Search for the cell housing the specified text and yield its [x, y] center coordinate. 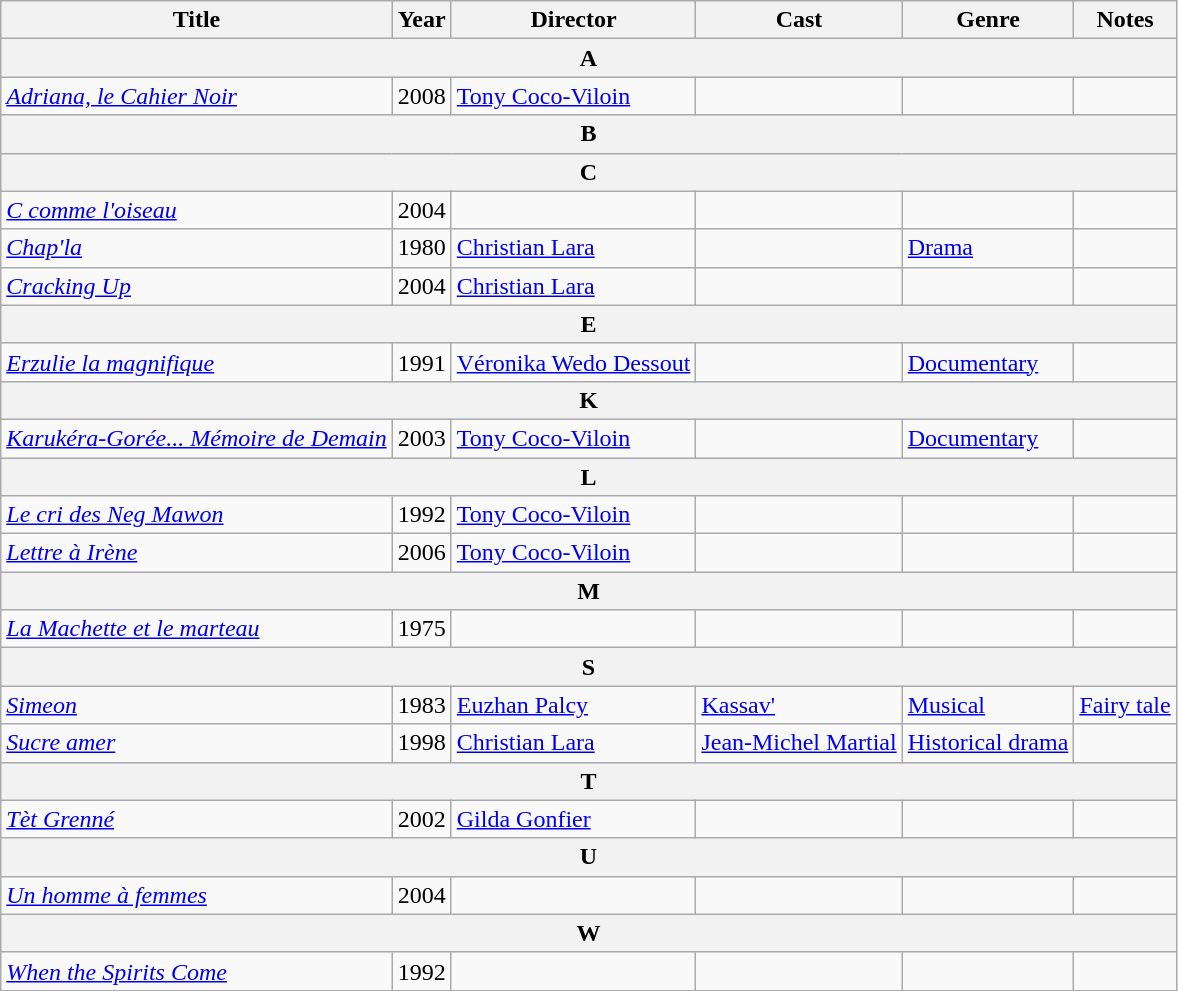
A [588, 58]
Erzulie la magnifique [196, 362]
S [588, 667]
U [588, 857]
K [588, 400]
Tèt Grenné [196, 819]
2006 [422, 553]
B [588, 134]
Cast [799, 20]
Kassav' [799, 705]
E [588, 324]
Un homme à femmes [196, 895]
2008 [422, 96]
Chap'la [196, 248]
Genre [988, 20]
1991 [422, 362]
Cracking Up [196, 286]
2003 [422, 438]
C comme l'oiseau [196, 210]
T [588, 781]
Historical drama [988, 743]
Lettre à Irène [196, 553]
1998 [422, 743]
Year [422, 20]
Gilda Gonfier [574, 819]
Euzhan Palcy [574, 705]
M [588, 591]
When the Spirits Come [196, 971]
Adriana, le Cahier Noir [196, 96]
Fairy tale [1125, 705]
1983 [422, 705]
Notes [1125, 20]
Simeon [196, 705]
C [588, 172]
Jean-Michel Martial [799, 743]
La Machette et le marteau [196, 629]
Le cri des Neg Mawon [196, 515]
Title [196, 20]
1975 [422, 629]
Véronika Wedo Dessout [574, 362]
Karukéra-Gorée... Mémoire de Demain [196, 438]
Musical [988, 705]
Drama [988, 248]
2002 [422, 819]
L [588, 477]
1980 [422, 248]
Director [574, 20]
W [588, 933]
Sucre amer [196, 743]
